Return the [X, Y] coordinate for the center point of the cell that contains the specified text.  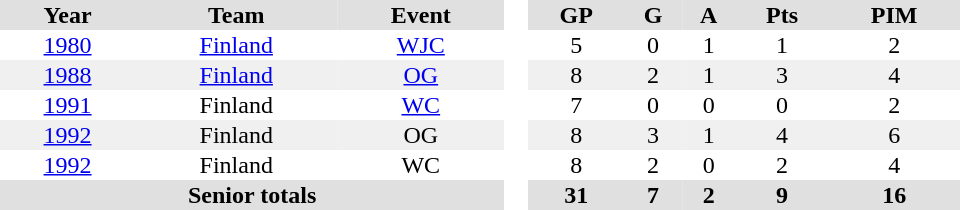
Team [236, 15]
Event [420, 15]
G [652, 15]
16 [894, 195]
PIM [894, 15]
WJC [420, 45]
5 [576, 45]
9 [782, 195]
Senior totals [252, 195]
6 [894, 135]
GP [576, 15]
A [709, 15]
Pts [782, 15]
31 [576, 195]
1991 [68, 105]
1980 [68, 45]
Year [68, 15]
1988 [68, 75]
